Scan for the cell matching the given text and deliver its (X, Y) coordinate at center. 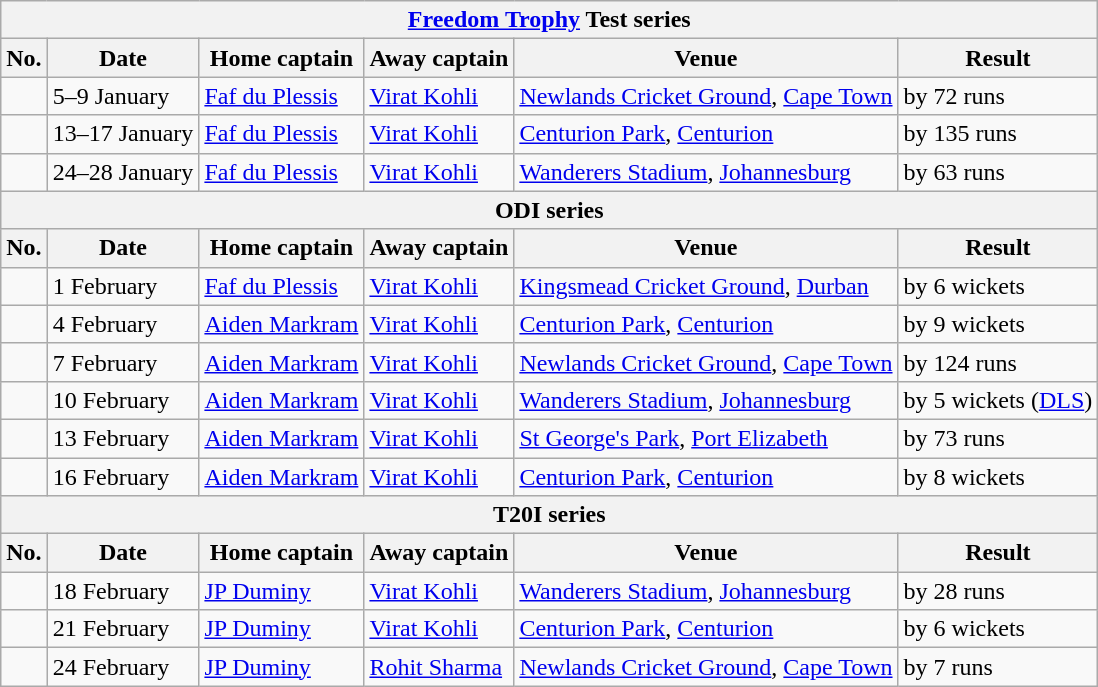
24 February (123, 667)
by 5 wickets (DLS) (998, 400)
Rohit Sharma (439, 667)
by 72 runs (998, 96)
by 9 wickets (998, 324)
7 February (123, 362)
by 63 runs (998, 172)
21 February (123, 629)
16 February (123, 477)
Kingsmead Cricket Ground, Durban (706, 286)
by 28 runs (998, 591)
Freedom Trophy Test series (550, 20)
24–28 January (123, 172)
by 135 runs (998, 134)
4 February (123, 324)
St George's Park, Port Elizabeth (706, 438)
13–17 January (123, 134)
T20I series (550, 515)
by 8 wickets (998, 477)
10 February (123, 400)
1 February (123, 286)
ODI series (550, 210)
by 124 runs (998, 362)
13 February (123, 438)
by 73 runs (998, 438)
5–9 January (123, 96)
by 7 runs (998, 667)
18 February (123, 591)
